Find where the given text appears and provide that cell's center as [X, Y] coordinate. 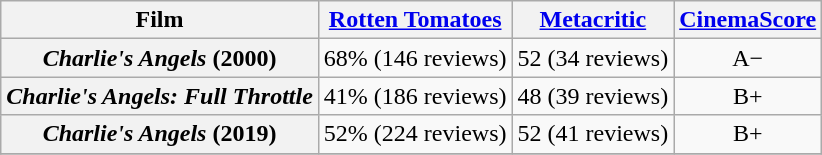
52 (34 reviews) [593, 58]
41% (186 reviews) [415, 96]
52 (41 reviews) [593, 134]
Rotten Tomatoes [415, 20]
68% (146 reviews) [415, 58]
Charlie's Angels (2019) [160, 134]
Charlie's Angels: Full Throttle [160, 96]
Metacritic [593, 20]
Film [160, 20]
52% (224 reviews) [415, 134]
CinemaScore [748, 20]
Charlie's Angels (2000) [160, 58]
A− [748, 58]
48 (39 reviews) [593, 96]
